Scan for the cell matching the given text and deliver its [x, y] coordinate at center. 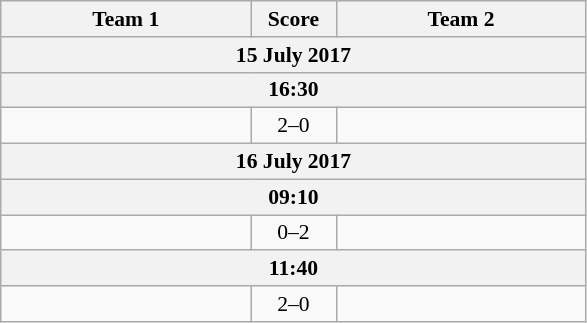
Score [294, 19]
09:10 [294, 197]
Team 2 [461, 19]
15 July 2017 [294, 55]
11:40 [294, 269]
16 July 2017 [294, 162]
Team 1 [126, 19]
16:30 [294, 90]
0–2 [294, 233]
